Find where the given text appears and provide that cell's center as (x, y) coordinate. 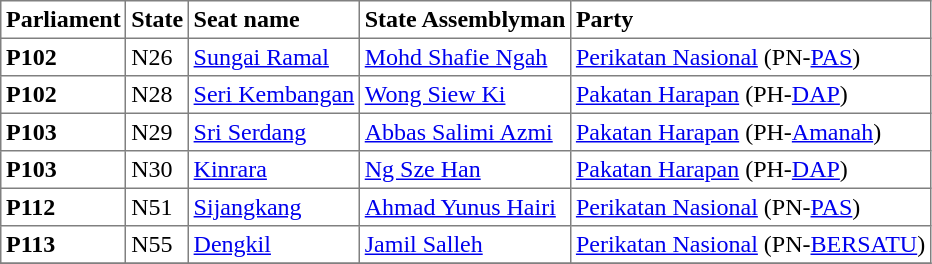
Mohd Shafie Ngah (464, 57)
Seat name (274, 20)
Sri Serdang (274, 132)
Ng Sze Han (464, 170)
N30 (157, 170)
N28 (157, 95)
Abbas Salimi Azmi (464, 132)
Kinrara (274, 170)
State (157, 20)
N26 (157, 57)
Sungai Ramal (274, 57)
N51 (157, 207)
Pakatan Harapan (PH-Amanah) (751, 132)
Party (751, 20)
N55 (157, 245)
P113 (64, 245)
State Assemblyman (464, 20)
Sijangkang (274, 207)
Ahmad Yunus Hairi (464, 207)
P112 (64, 207)
Seri Kembangan (274, 95)
N29 (157, 132)
Parliament (64, 20)
Dengkil (274, 245)
Perikatan Nasional (PN-BERSATU) (751, 245)
Jamil Salleh (464, 245)
Wong Siew Ki (464, 95)
